Determine the (x, y) coordinate at the center of the cell enclosing the given text.  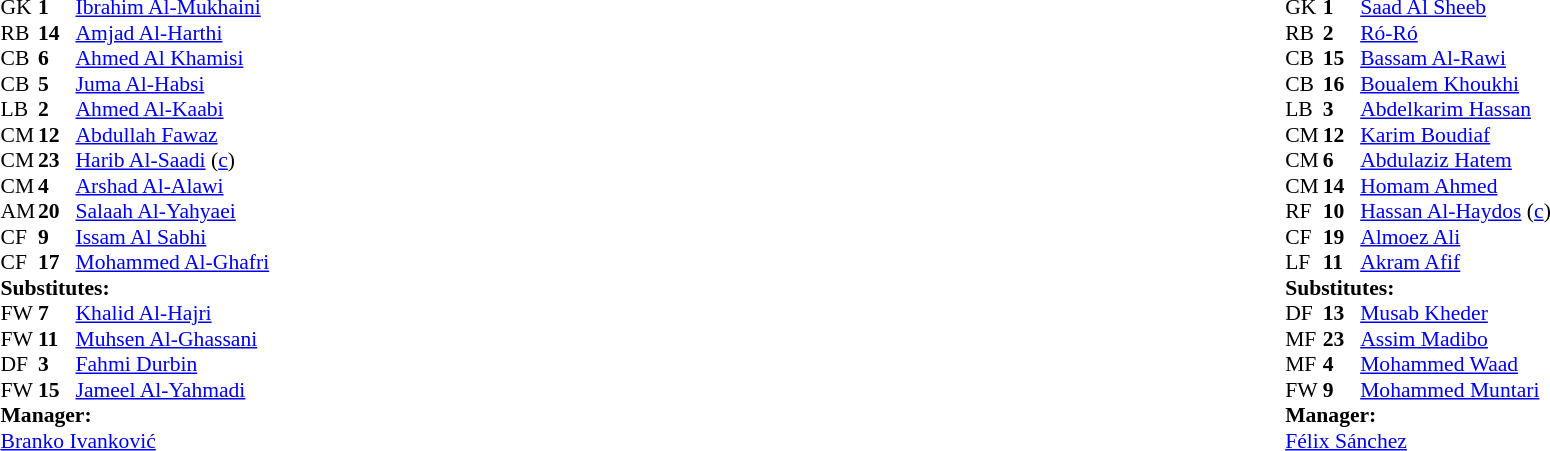
Substitutes: (134, 288)
Harib Al-Saadi (c) (173, 161)
Ahmed Al-Kaabi (173, 109)
LF (1304, 263)
10 (1342, 211)
19 (1342, 237)
5 (57, 84)
13 (1342, 313)
Amjad Al-Harthi (173, 33)
AM (19, 211)
Muhsen Al-Ghassani (173, 339)
Salaah Al-Yahyaei (173, 211)
16 (1342, 84)
Jameel Al-Yahmadi (173, 390)
Khalid Al-Hajri (173, 313)
20 (57, 211)
Arshad Al-Alawi (173, 186)
Ahmed Al Khamisi (173, 59)
RF (1304, 211)
17 (57, 263)
Fahmi Durbin (173, 365)
Issam Al Sabhi (173, 237)
Manager: (134, 415)
Abdullah Fawaz (173, 135)
7 (57, 313)
Mohammed Al-Ghafri (173, 263)
Juma Al-Habsi (173, 84)
